Return the [x, y] coordinate for the center point of the cell that contains the specified text.  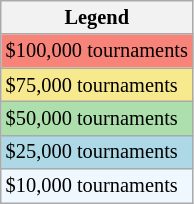
Legend [97, 17]
$10,000 tournaments [97, 186]
$100,000 tournaments [97, 51]
$75,000 tournaments [97, 85]
$25,000 tournaments [97, 152]
$50,000 tournaments [97, 118]
